Find where the given text appears and provide that cell's center as (X, Y) coordinate. 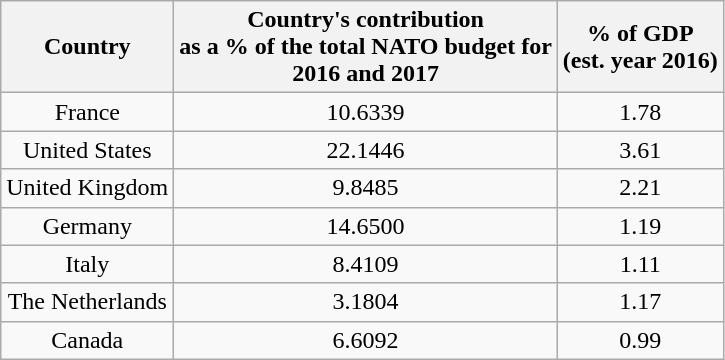
France (88, 112)
1.17 (640, 302)
3.61 (640, 150)
Country's contributionas a % of the total NATO budget for2016 and 2017 (366, 47)
3.1804 (366, 302)
9.8485 (366, 188)
United States (88, 150)
Italy (88, 264)
Canada (88, 340)
22.1446 (366, 150)
1.78 (640, 112)
14.6500 (366, 226)
1.19 (640, 226)
% of GDP(est. year 2016) (640, 47)
8.4109 (366, 264)
10.6339 (366, 112)
2.21 (640, 188)
United Kingdom (88, 188)
6.6092 (366, 340)
1.11 (640, 264)
Country (88, 47)
0.99 (640, 340)
Germany (88, 226)
The Netherlands (88, 302)
